Find where the given text appears and provide that cell's center as [x, y] coordinate. 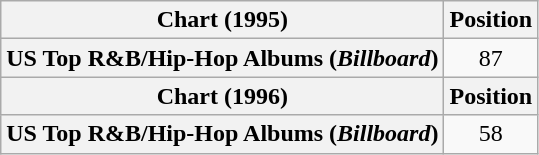
87 [491, 58]
Chart (1996) [222, 96]
58 [491, 134]
Chart (1995) [222, 20]
